Identify which cell holds the provided text, then report its [x, y] central coordinate. 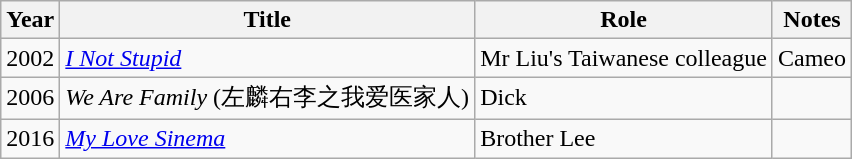
Cameo [812, 58]
2016 [30, 138]
Year [30, 20]
Notes [812, 20]
2006 [30, 98]
Title [268, 20]
My Love Sinema [268, 138]
Role [624, 20]
I Not Stupid [268, 58]
Dick [624, 98]
2002 [30, 58]
Brother Lee [624, 138]
We Are Family (左麟右李之我爱医家人) [268, 98]
Mr Liu's Taiwanese colleague [624, 58]
